Determine the [X, Y] coordinate at the center of the cell enclosing the given text.  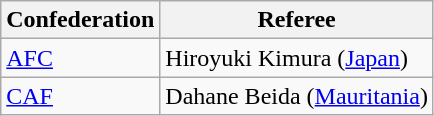
Hiroyuki Kimura (Japan) [297, 58]
Confederation [80, 20]
AFC [80, 58]
Referee [297, 20]
Dahane Beida (Mauritania) [297, 96]
CAF [80, 96]
